Find where the given text appears and provide that cell's center as (x, y) coordinate. 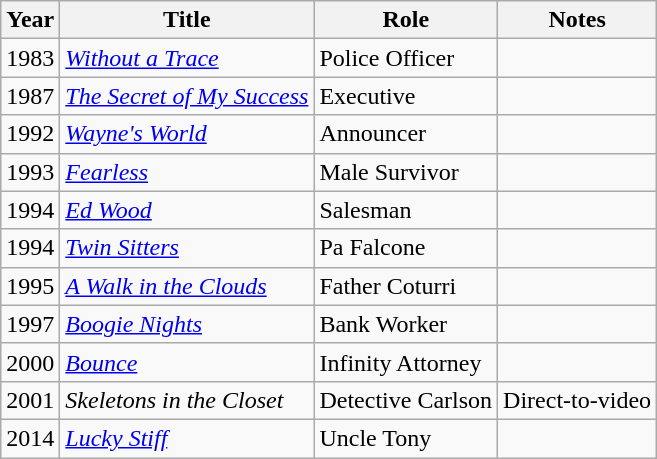
1993 (30, 172)
Announcer (406, 134)
Bank Worker (406, 324)
1992 (30, 134)
Uncle Tony (406, 438)
Direct-to-video (578, 400)
Executive (406, 96)
2014 (30, 438)
Ed Wood (187, 210)
1997 (30, 324)
1983 (30, 58)
Lucky Stiff (187, 438)
1995 (30, 286)
The Secret of My Success (187, 96)
Infinity Attorney (406, 362)
Skeletons in the Closet (187, 400)
Detective Carlson (406, 400)
Notes (578, 20)
Role (406, 20)
Fearless (187, 172)
1987 (30, 96)
A Walk in the Clouds (187, 286)
Pa Falcone (406, 248)
Salesman (406, 210)
Boogie Nights (187, 324)
Police Officer (406, 58)
Wayne's World (187, 134)
Year (30, 20)
2000 (30, 362)
Father Coturri (406, 286)
Without a Trace (187, 58)
Title (187, 20)
2001 (30, 400)
Male Survivor (406, 172)
Twin Sitters (187, 248)
Bounce (187, 362)
